Determine the [x, y] coordinate at the center of the cell enclosing the given text.  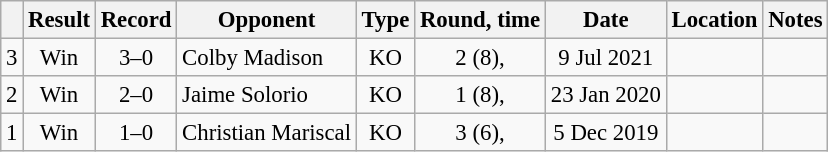
Date [606, 20]
Result [60, 20]
23 Jan 2020 [606, 95]
Type [385, 20]
2 (8), [480, 58]
1 [12, 133]
Notes [796, 20]
9 Jul 2021 [606, 58]
1–0 [136, 133]
Location [714, 20]
Record [136, 20]
5 Dec 2019 [606, 133]
Opponent [267, 20]
2–0 [136, 95]
Colby Madison [267, 58]
Christian Mariscal [267, 133]
Jaime Solorio [267, 95]
1 (8), [480, 95]
3–0 [136, 58]
2 [12, 95]
3 [12, 58]
Round, time [480, 20]
3 (6), [480, 133]
